Search for the cell housing the specified text and yield its (X, Y) center coordinate. 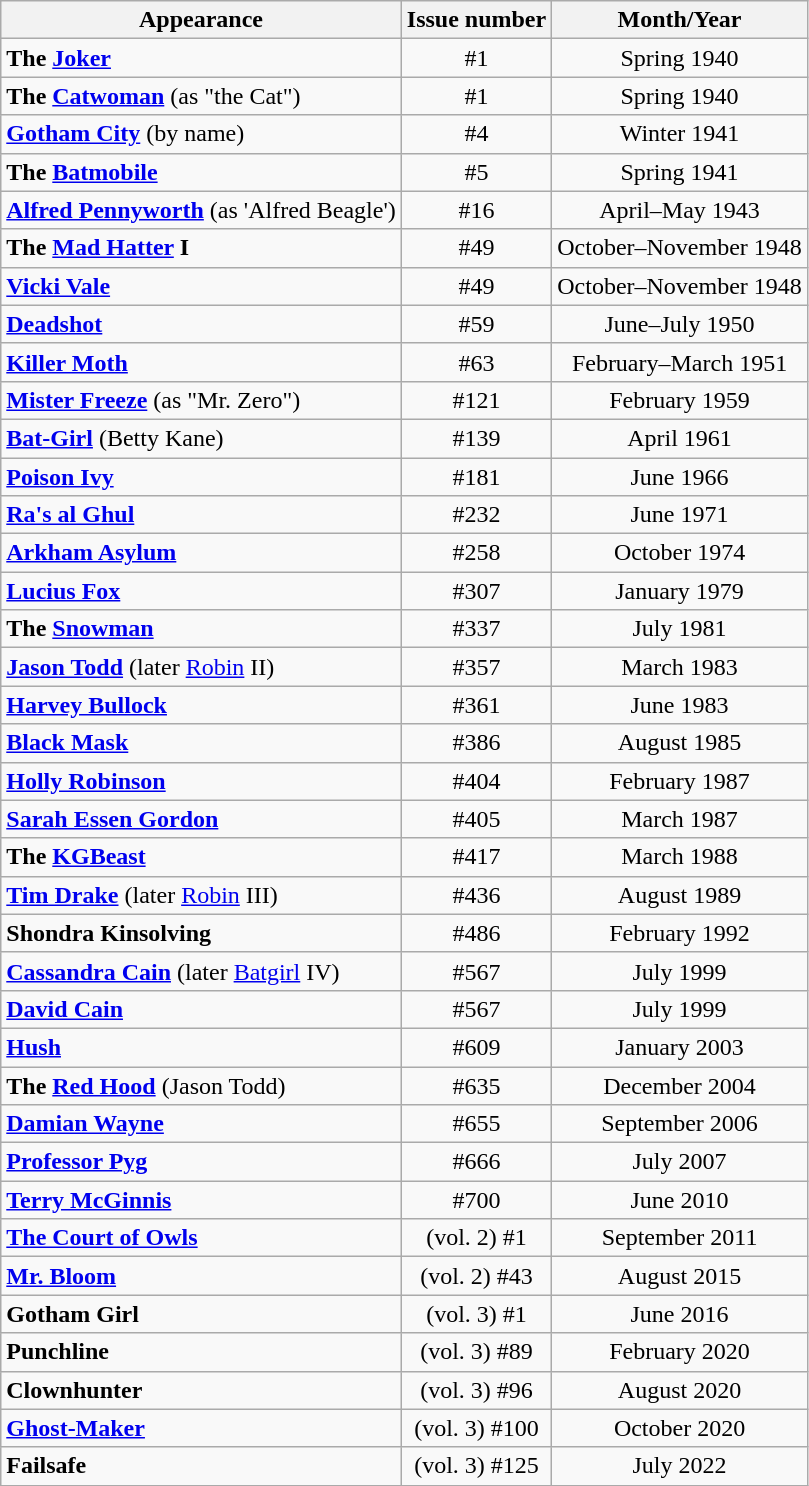
#666 (476, 1162)
Harvey Bullock (202, 705)
Arkham Asylum (202, 553)
(vol. 3) #96 (476, 1390)
Shondra Kinsolving (202, 933)
#361 (476, 705)
The Joker (202, 58)
#121 (476, 400)
Holly Robinson (202, 781)
(vol. 3) #89 (476, 1352)
Lucius Fox (202, 591)
(vol. 3) #125 (476, 1466)
The Court of Owls (202, 1238)
Appearance (202, 20)
February 1992 (680, 933)
#181 (476, 477)
The Batmobile (202, 172)
Mister Freeze (as "Mr. Zero") (202, 400)
July 2007 (680, 1162)
Failsafe (202, 1466)
September 2006 (680, 1124)
#59 (476, 324)
Terry McGinnis (202, 1200)
The KGBeast (202, 857)
#386 (476, 743)
December 2004 (680, 1085)
Cassandra Cain (later Batgirl IV) (202, 971)
Sarah Essen Gordon (202, 819)
#258 (476, 553)
August 2020 (680, 1390)
February 2020 (680, 1352)
August 1989 (680, 895)
(vol. 2) #1 (476, 1238)
#337 (476, 629)
(vol. 2) #43 (476, 1276)
June 2016 (680, 1314)
Damian Wayne (202, 1124)
Professor Pyg (202, 1162)
Gotham Girl (202, 1314)
#63 (476, 362)
August 2015 (680, 1276)
October 1974 (680, 553)
#16 (476, 210)
March 1988 (680, 857)
Punchline (202, 1352)
June 1966 (680, 477)
Spring 1941 (680, 172)
February 1987 (680, 781)
The Snowman (202, 629)
Black Mask (202, 743)
#635 (476, 1085)
#436 (476, 895)
David Cain (202, 1009)
#357 (476, 667)
Issue number (476, 20)
#486 (476, 933)
The Mad Hatter I (202, 248)
#307 (476, 591)
Alfred Pennyworth (as 'Alfred Beagle') (202, 210)
(vol. 3) #1 (476, 1314)
Ra's al Ghul (202, 515)
January 1979 (680, 591)
#404 (476, 781)
The Red Hood (Jason Todd) (202, 1085)
February 1959 (680, 400)
Hush (202, 1047)
Mr. Bloom (202, 1276)
April–May 1943 (680, 210)
June 1983 (680, 705)
Killer Moth (202, 362)
#5 (476, 172)
#700 (476, 1200)
June 1971 (680, 515)
February–March 1951 (680, 362)
Tim Drake (later Robin III) (202, 895)
Clownhunter (202, 1390)
July 2022 (680, 1466)
Bat-Girl (Betty Kane) (202, 438)
#139 (476, 438)
#405 (476, 819)
#609 (476, 1047)
August 1985 (680, 743)
Jason Todd (later Robin II) (202, 667)
Vicki Vale (202, 286)
#232 (476, 515)
The Catwoman (as "the Cat") (202, 96)
June 2010 (680, 1200)
Ghost-Maker (202, 1428)
July 1981 (680, 629)
#417 (476, 857)
Deadshot (202, 324)
Month/Year (680, 20)
June–July 1950 (680, 324)
September 2011 (680, 1238)
March 1983 (680, 667)
#655 (476, 1124)
January 2003 (680, 1047)
October 2020 (680, 1428)
Poison Ivy (202, 477)
March 1987 (680, 819)
Winter 1941 (680, 134)
Gotham City (by name) (202, 134)
#4 (476, 134)
(vol. 3) #100 (476, 1428)
April 1961 (680, 438)
